Identify which cell holds the provided text, then report its [x, y] central coordinate. 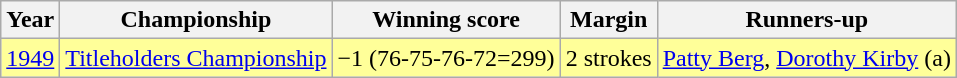
Titleholders Championship [196, 58]
−1 (76-75-76-72=299) [446, 58]
Year [30, 20]
Margin [608, 20]
Winning score [446, 20]
Runners-up [806, 20]
Patty Berg, Dorothy Kirby (a) [806, 58]
Championship [196, 20]
1949 [30, 58]
2 strokes [608, 58]
